Find where the given text appears and provide that cell's center as [x, y] coordinate. 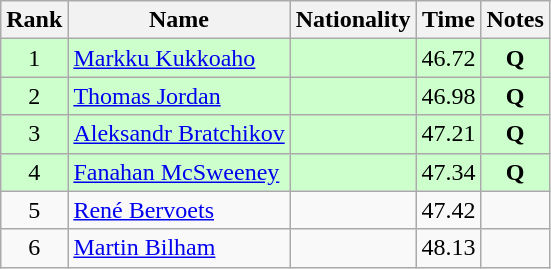
Martin Bilham [179, 248]
3 [34, 134]
2 [34, 96]
5 [34, 210]
Markku Kukkoaho [179, 58]
Time [448, 20]
Notes [515, 20]
6 [34, 248]
Nationality [353, 20]
1 [34, 58]
Fanahan McSweeney [179, 172]
Thomas Jordan [179, 96]
46.98 [448, 96]
47.34 [448, 172]
46.72 [448, 58]
47.42 [448, 210]
Rank [34, 20]
Name [179, 20]
4 [34, 172]
Aleksandr Bratchikov [179, 134]
48.13 [448, 248]
René Bervoets [179, 210]
47.21 [448, 134]
